From the cell containing the given text, extract its center point as [X, Y] coordinate. 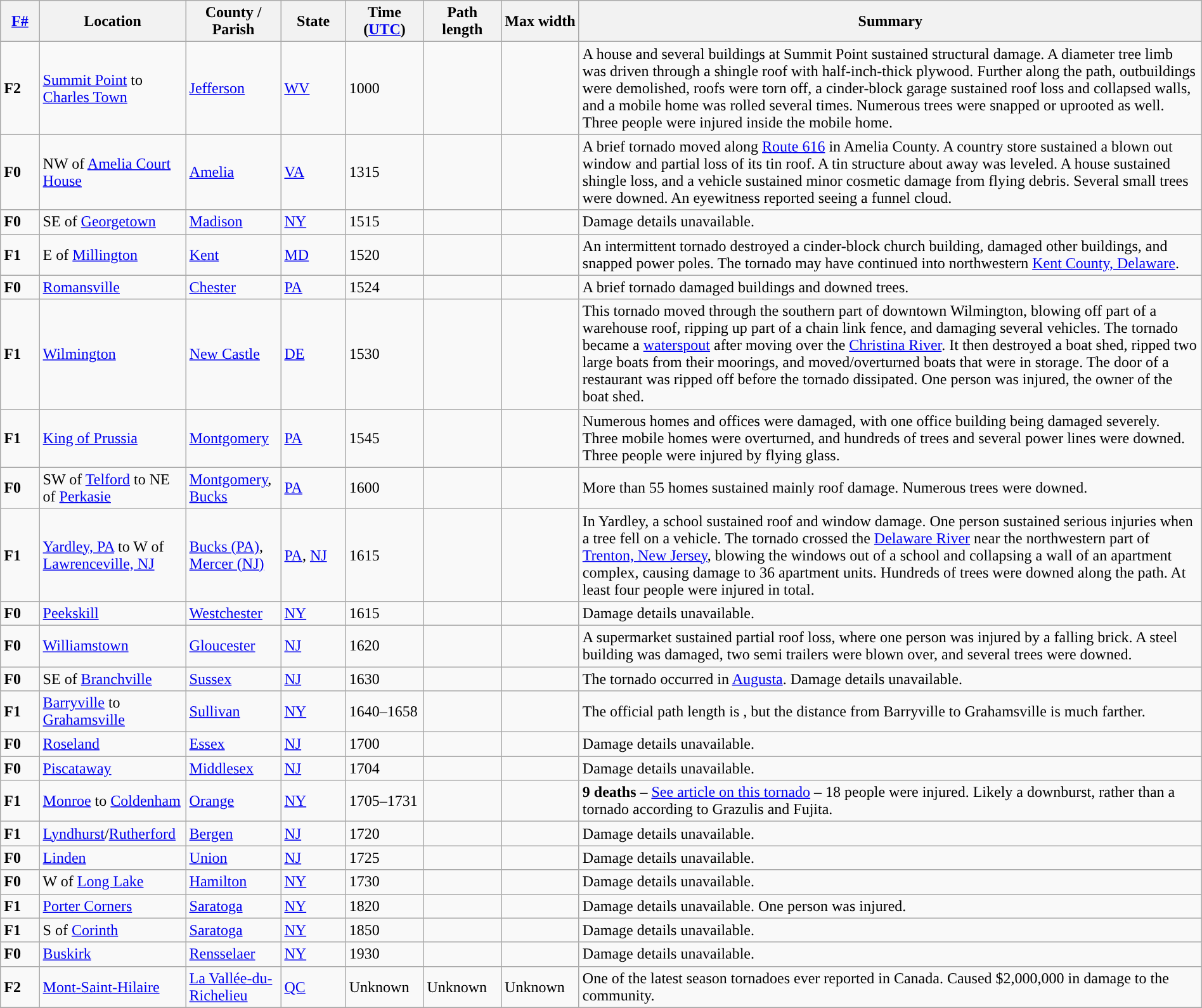
1620 [384, 645]
S of Corinth [113, 930]
E of Millington [113, 255]
Bucks (PA), Mercer (NJ) [233, 555]
Hamilton [233, 882]
Middlesex [233, 768]
SE of Georgetown [113, 222]
Sussex [233, 679]
Wilmington [113, 354]
1820 [384, 906]
1530 [384, 354]
Time (UTC) [384, 22]
Peekskill [113, 613]
1705–1731 [384, 801]
Summit Point to Charles Town [113, 88]
Orange [233, 801]
More than 55 homes sustained mainly roof damage. Numerous trees were downed. [890, 488]
Lyndhurst/Rutherford [113, 834]
Sullivan [233, 711]
New Castle [233, 354]
1315 [384, 172]
Monroe to Coldenham [113, 801]
PA, NJ [313, 555]
County / Parish [233, 22]
1000 [384, 88]
Buskirk [113, 954]
1515 [384, 222]
1720 [384, 834]
The tornado occurred in Augusta. Damage details unavailable. [890, 679]
Rensselaer [233, 954]
The official path length is , but the distance from Barryville to Grahamsville is much farther. [890, 711]
Roseland [113, 744]
1520 [384, 255]
VA [313, 172]
F# [20, 22]
9 deaths – See article on this tornado – 18 people were injured. Likely a downburst, rather than a tornado according to Grazulis and Fujita. [890, 801]
La Vallée-du-Richelieu [233, 986]
A brief tornado damaged buildings and downed trees. [890, 287]
1704 [384, 768]
WV [313, 88]
Kent [233, 255]
Williamstown [113, 645]
Location [113, 22]
Barryville to Grahamsville [113, 711]
State [313, 22]
Romansville [113, 287]
Linden [113, 858]
Chester [233, 287]
King of Prussia [113, 438]
1725 [384, 858]
Madison [233, 222]
Max width [540, 22]
Montgomery [233, 438]
1524 [384, 287]
Bergen [233, 834]
Montgomery, Bucks [233, 488]
DE [313, 354]
1600 [384, 488]
Union [233, 858]
Path length [463, 22]
1930 [384, 954]
SW of Telford to NE of Perkasie [113, 488]
Mont-Saint-Hilaire [113, 986]
Jefferson [233, 88]
Piscataway [113, 768]
1630 [384, 679]
MD [313, 255]
W of Long Lake [113, 882]
QC [313, 986]
Yardley, PA to W of Lawrenceville, NJ [113, 555]
1850 [384, 930]
1640–1658 [384, 711]
Porter Corners [113, 906]
Amelia [233, 172]
1545 [384, 438]
One of the latest season tornadoes ever reported in Canada. Caused $2,000,000 in damage to the community. [890, 986]
1730 [384, 882]
Summary [890, 22]
1700 [384, 744]
SE of Branchville [113, 679]
NW of Amelia Court House [113, 172]
Westchester [233, 613]
Gloucester [233, 645]
Essex [233, 744]
Damage details unavailable. One person was injured. [890, 906]
